Capture the cell that displays the provided text and extract its [x, y] central coordinate. 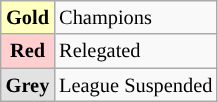
League Suspended [136, 85]
Red [28, 51]
Relegated [136, 51]
Champions [136, 17]
Grey [28, 85]
Gold [28, 17]
